Detect which cell encompasses the target text, then output its [x, y] center coordinate. 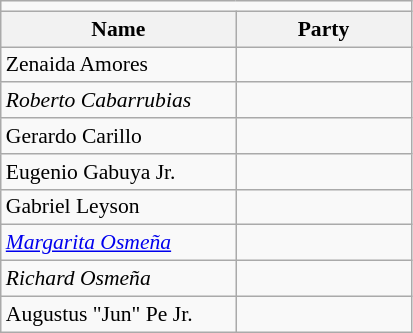
Eugenio Gabuya Jr. [118, 172]
Gabriel Leyson [118, 207]
Richard Osmeña [118, 279]
Augustus "Jun" Pe Jr. [118, 314]
Zenaida Amores [118, 65]
Name [118, 29]
Party [324, 29]
Gerardo Carillo [118, 136]
Margarita Osmeña [118, 243]
Roberto Cabarrubias [118, 101]
